From the cell containing the given text, extract its center point as [x, y] coordinate. 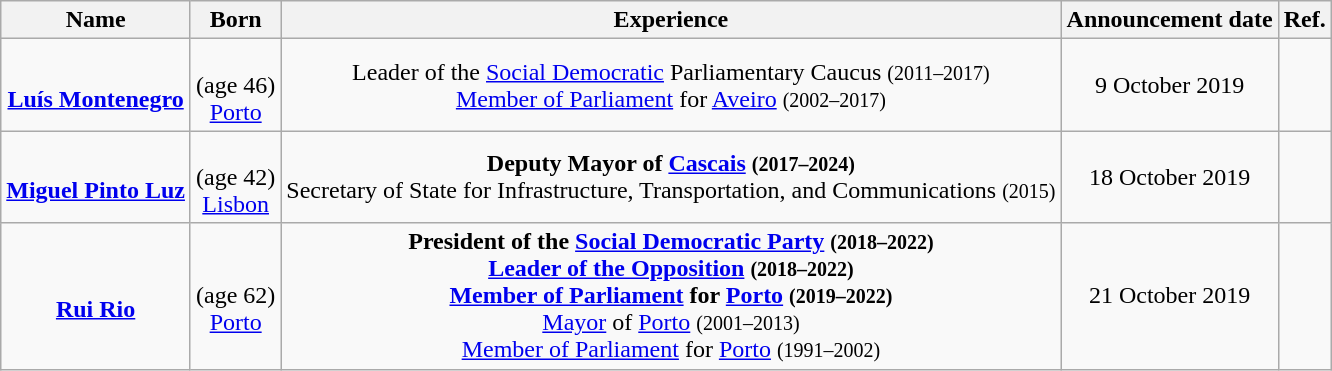
21 October 2019 [1170, 296]
18 October 2019 [1170, 177]
Born [235, 20]
Name [96, 20]
(age 42)Lisbon [235, 177]
Ref. [1304, 20]
Miguel Pinto Luz [96, 177]
Luís Montenegro [96, 85]
(age 62)Porto [235, 296]
Experience [671, 20]
Deputy Mayor of Cascais (2017–2024)Secretary of State for Infrastructure, Transportation, and Communications (2015) [671, 177]
Rui Rio [96, 296]
Leader of the Social Democratic Parliamentary Caucus (2011–2017)Member of Parliament for Aveiro (2002–2017) [671, 85]
(age 46)Porto [235, 85]
Announcement date [1170, 20]
9 October 2019 [1170, 85]
